Return the (X, Y) coordinate for the center point of the cell that contains the specified text.  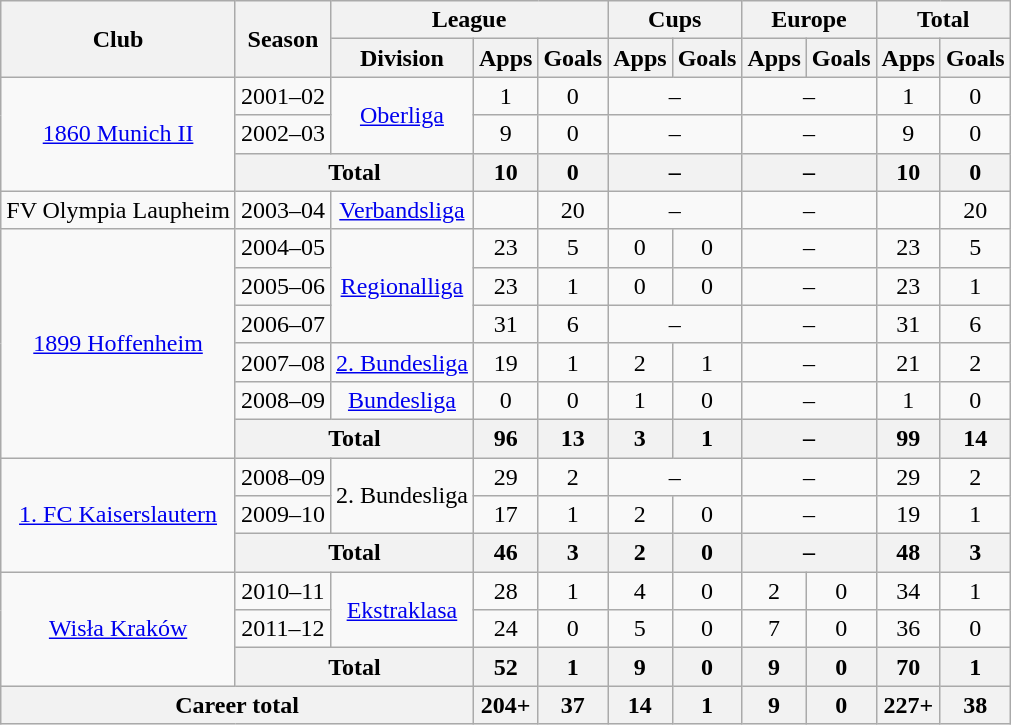
13 (573, 438)
1899 Hoffenheim (118, 343)
24 (505, 629)
2010–11 (282, 591)
Ekstraklasa (402, 610)
Season (282, 39)
Verbandsliga (402, 210)
1860 Munich II (118, 134)
36 (908, 629)
70 (908, 667)
46 (505, 553)
2004–05 (282, 248)
Division (402, 58)
FV Olympia Laupheim (118, 210)
2005–06 (282, 286)
2001–02 (282, 96)
204+ (505, 705)
1. FC Kaiserslautern (118, 515)
4 (640, 591)
7 (774, 629)
2002–03 (282, 134)
Oberliga (402, 115)
99 (908, 438)
2003–04 (282, 210)
52 (505, 667)
34 (908, 591)
League (468, 20)
38 (975, 705)
2009–10 (282, 515)
Wisła Kraków (118, 629)
37 (573, 705)
2006–07 (282, 324)
Regionalliga (402, 286)
Club (118, 39)
17 (505, 515)
28 (505, 591)
2011–12 (282, 629)
96 (505, 438)
Career total (238, 705)
Bundesliga (402, 400)
227+ (908, 705)
Cups (675, 20)
Europe (809, 20)
2007–08 (282, 362)
48 (908, 553)
21 (908, 362)
